For the text-containing cell, return its midpoint in (x, y) coordinate format. 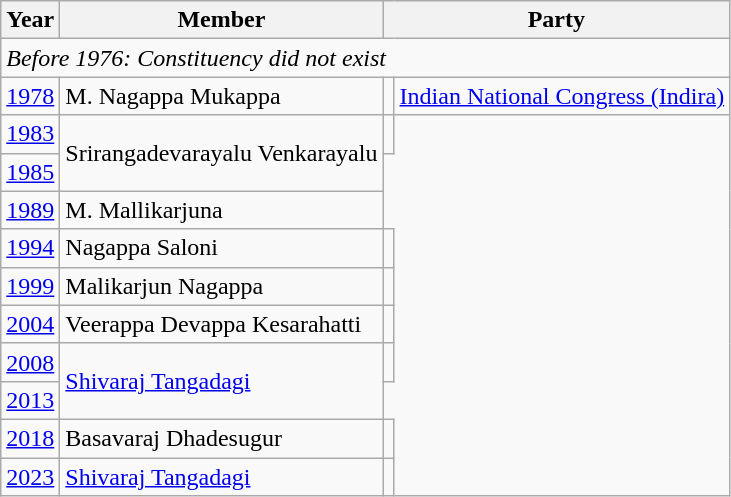
Nagappa Saloni (222, 248)
Basavaraj Dhadesugur (222, 438)
1985 (30, 172)
Malikarjun Nagappa (222, 286)
Party (556, 20)
Srirangadevarayalu Venkarayalu (222, 153)
1989 (30, 210)
1983 (30, 134)
Year (30, 20)
Member (222, 20)
Indian National Congress (Indira) (562, 96)
M. Mallikarjuna (222, 210)
1994 (30, 248)
Veerappa Devappa Kesarahatti (222, 324)
Before 1976: Constituency did not exist (366, 58)
M. Nagappa Mukappa (222, 96)
2013 (30, 400)
2004 (30, 324)
1978 (30, 96)
2008 (30, 362)
1999 (30, 286)
2023 (30, 477)
2018 (30, 438)
